Scan for the cell matching the given text and deliver its [x, y] coordinate at center. 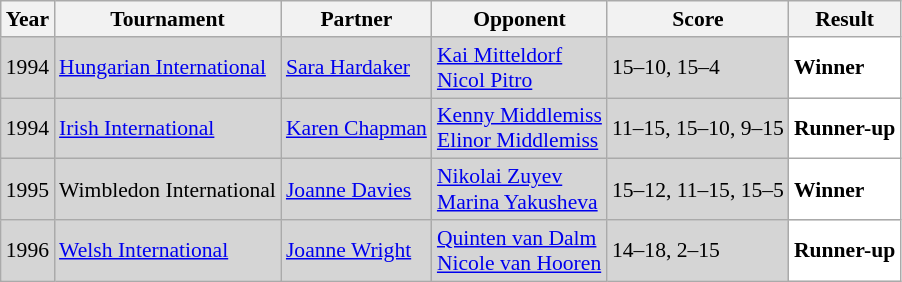
Welsh International [168, 250]
11–15, 15–10, 9–15 [698, 128]
Joanne Davies [356, 190]
Irish International [168, 128]
15–12, 11–15, 15–5 [698, 190]
Result [844, 19]
1996 [28, 250]
Hungarian International [168, 68]
Score [698, 19]
Joanne Wright [356, 250]
14–18, 2–15 [698, 250]
Quinten van Dalm Nicole van Hooren [520, 250]
Karen Chapman [356, 128]
1995 [28, 190]
Year [28, 19]
Sara Hardaker [356, 68]
Partner [356, 19]
Kai Mitteldorf Nicol Pitro [520, 68]
Kenny Middlemiss Elinor Middlemiss [520, 128]
15–10, 15–4 [698, 68]
Opponent [520, 19]
Wimbledon International [168, 190]
Nikolai Zuyev Marina Yakusheva [520, 190]
Tournament [168, 19]
